Pinpoint the cell where the given text exists, returning its [X, Y] midpoint coordinate. 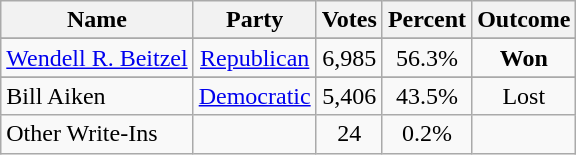
Party [254, 20]
Bill Aiken [97, 96]
0.2% [426, 134]
6,985 [349, 58]
Votes [349, 20]
5,406 [349, 96]
Other Write-Ins [97, 134]
Republican [254, 58]
Name [97, 20]
Wendell R. Beitzel [97, 58]
Democratic [254, 96]
Outcome [524, 20]
Won [524, 58]
24 [349, 134]
43.5% [426, 96]
Lost [524, 96]
Percent [426, 20]
56.3% [426, 58]
